Pinpoint the cell where the given text exists, returning its (X, Y) midpoint coordinate. 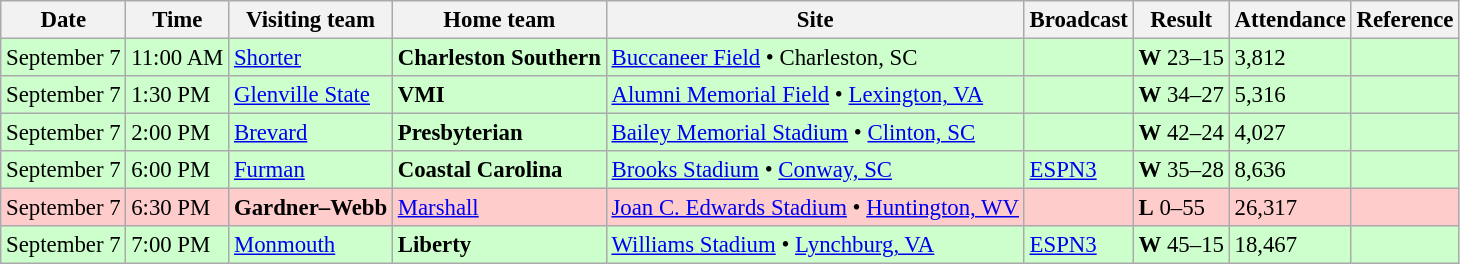
3,812 (1290, 58)
26,317 (1290, 208)
Time (178, 20)
Result (1181, 20)
Bailey Memorial Stadium • Clinton, SC (815, 133)
Monmouth (311, 245)
Brooks Stadium • Conway, SC (815, 170)
2:00 PM (178, 133)
Visiting team (311, 20)
VMI (499, 95)
Home team (499, 20)
Glenville State (311, 95)
Coastal Carolina (499, 170)
18,467 (1290, 245)
1:30 PM (178, 95)
Liberty (499, 245)
Presbyterian (499, 133)
5,316 (1290, 95)
Gardner–Webb (311, 208)
8,636 (1290, 170)
Date (64, 20)
W 45–15 (1181, 245)
Charleston Southern (499, 58)
7:00 PM (178, 245)
Buccaneer Field • Charleston, SC (815, 58)
6:00 PM (178, 170)
Attendance (1290, 20)
Marshall (499, 208)
4,027 (1290, 133)
Williams Stadium • Lynchburg, VA (815, 245)
Brevard (311, 133)
W 42–24 (1181, 133)
11:00 AM (178, 58)
Alumni Memorial Field • Lexington, VA (815, 95)
Joan C. Edwards Stadium • Huntington, WV (815, 208)
Broadcast (1078, 20)
W 34–27 (1181, 95)
L 0–55 (1181, 208)
W 35–28 (1181, 170)
Shorter (311, 58)
6:30 PM (178, 208)
Site (815, 20)
Reference (1405, 20)
Furman (311, 170)
W 23–15 (1181, 58)
